Capture the cell that displays the provided text and extract its (x, y) central coordinate. 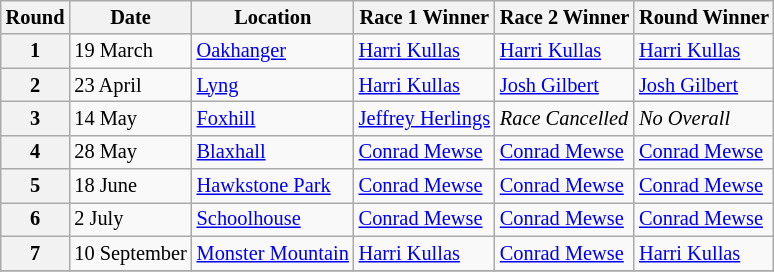
Race 2 Winner (564, 17)
Monster Mountain (273, 253)
Date (130, 17)
Race Cancelled (564, 118)
Jeffrey Herlings (424, 118)
Round Winner (704, 17)
28 May (130, 152)
Foxhill (273, 118)
Hawkstone Park (273, 186)
2 July (130, 219)
6 (36, 219)
2 (36, 85)
4 (36, 152)
Location (273, 17)
23 April (130, 85)
18 June (130, 186)
5 (36, 186)
Schoolhouse (273, 219)
Race 1 Winner (424, 17)
Round (36, 17)
19 March (130, 51)
1 (36, 51)
3 (36, 118)
No Overall (704, 118)
Blaxhall (273, 152)
10 September (130, 253)
Oakhanger (273, 51)
Lyng (273, 85)
14 May (130, 118)
7 (36, 253)
